Scan for the cell matching the given text and deliver its (x, y) coordinate at center. 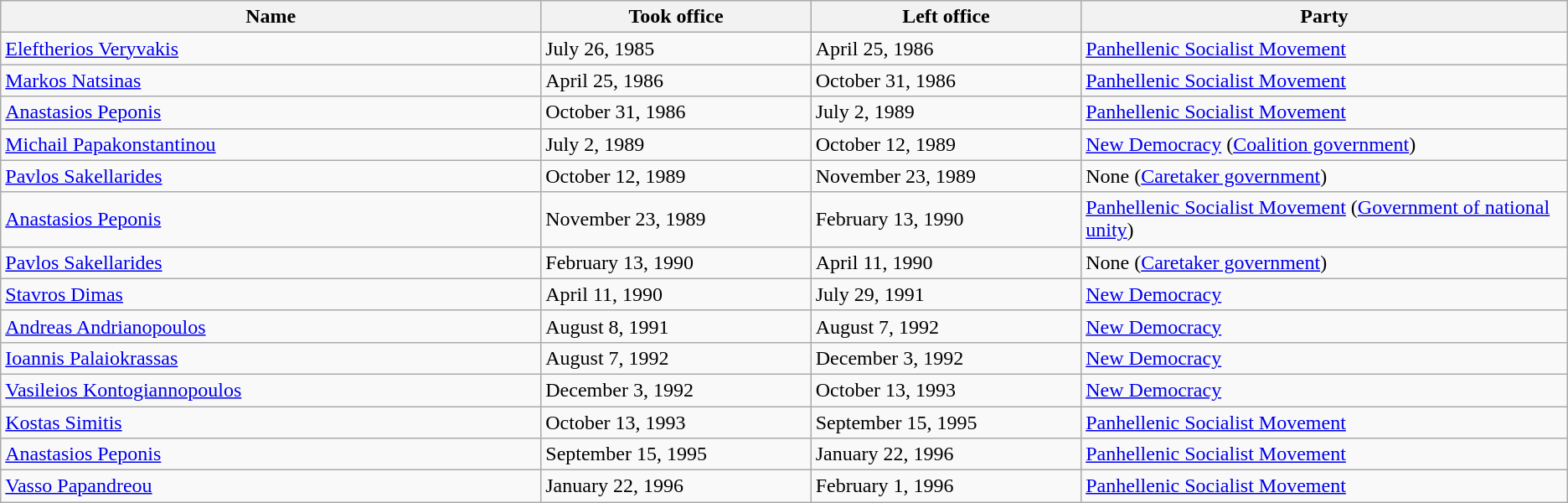
Party (1325, 17)
Left office (946, 17)
Name (271, 17)
Andreas Andrianopoulos (271, 326)
Eleftherios Veryvakis (271, 49)
Vasileios Kontogiannopoulos (271, 390)
July 29, 1991 (946, 294)
August 8, 1991 (676, 326)
Panhellenic Socialist Movement (Government of national unity) (1325, 220)
Kostas Simitis (271, 422)
Michail Papakonstantinou (271, 144)
Stavros Dimas (271, 294)
New Democracy (Coalition government) (1325, 144)
July 26, 1985 (676, 49)
Took office (676, 17)
Ioannis Palaiokrassas (271, 358)
February 1, 1996 (946, 486)
Markos Natsinas (271, 80)
Vasso Papandreou (271, 486)
